Scan for the cell matching the given text and deliver its [x, y] coordinate at center. 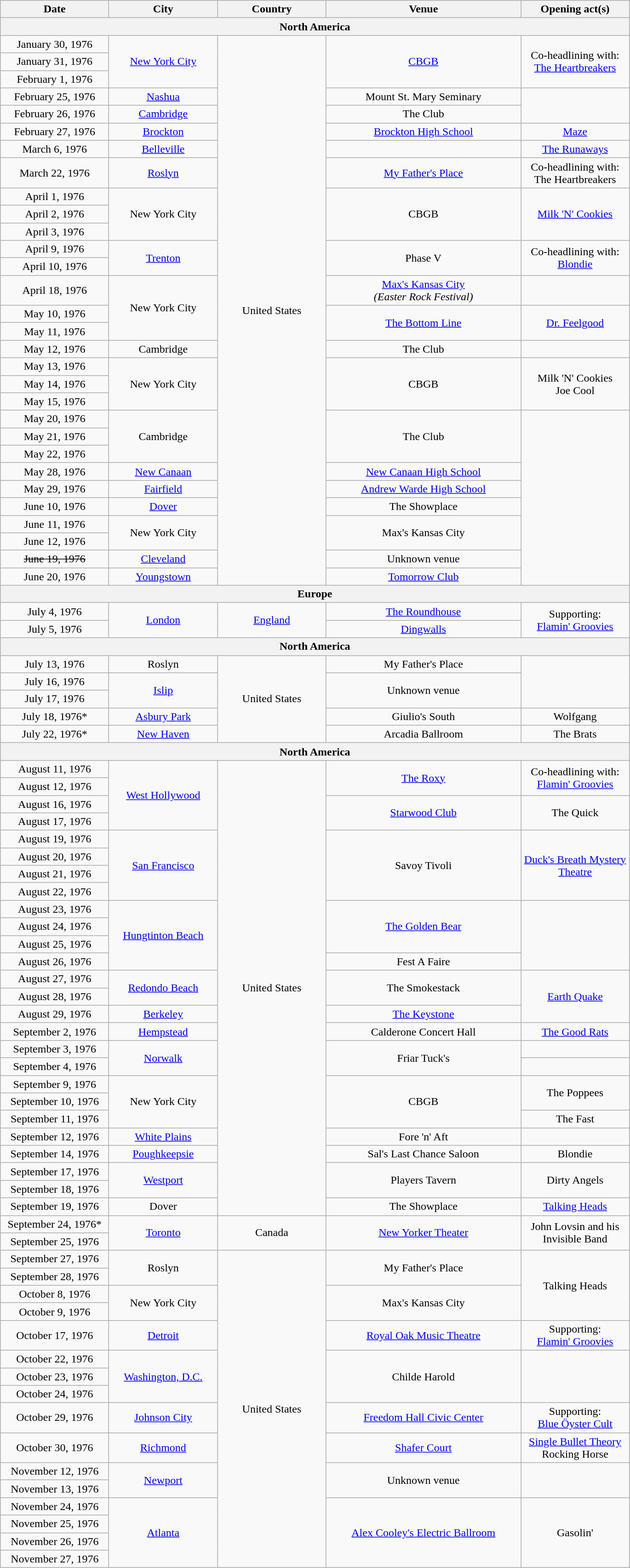
White Plains [163, 1137]
August 16, 1976 [55, 804]
Hempstead [163, 1031]
Tomorrow Club [424, 577]
September 2, 1976 [55, 1031]
Westport [163, 1180]
November 13, 1976 [55, 1489]
August 20, 1976 [55, 857]
Opening act(s) [575, 9]
Richmond [163, 1448]
November 26, 1976 [55, 1541]
Canada [272, 1233]
Andrew Warde High School [424, 489]
The Fast [575, 1119]
The Brats [575, 734]
Norwalk [163, 1058]
Hungtinton Beach [163, 935]
July 22, 1976* [55, 734]
May 15, 1976 [55, 401]
May 20, 1976 [55, 419]
July 16, 1976 [55, 681]
April 10, 1976 [55, 267]
The Poppees [575, 1093]
August 12, 1976 [55, 786]
Co-headlining with:Flamin' Groovies [575, 778]
October 29, 1976 [55, 1418]
June 19, 1976 [55, 559]
Shafer Court [424, 1448]
September 27, 1976 [55, 1259]
Supporting:Blue Öyster Cult [575, 1418]
February 26, 1976 [55, 114]
May 10, 1976 [55, 314]
Savoy Tivoli [424, 865]
Fairfield [163, 489]
January 30, 1976 [55, 44]
Newport [163, 1480]
The Bottom Line [424, 323]
September 4, 1976 [55, 1066]
London [163, 620]
May 11, 1976 [55, 332]
August 29, 1976 [55, 1014]
September 9, 1976 [55, 1084]
Freedom Hall Civic Center [424, 1418]
Trenton [163, 258]
The Good Rats [575, 1031]
August 23, 1976 [55, 909]
Europe [315, 594]
September 11, 1976 [55, 1119]
August 26, 1976 [55, 961]
August 21, 1976 [55, 874]
Milk 'N' CookiesJoe Cool [575, 384]
Youngstown [163, 577]
The Roundhouse [424, 612]
August 25, 1976 [55, 944]
May 22, 1976 [55, 454]
August 19, 1976 [55, 839]
September 14, 1976 [55, 1154]
Maze [575, 132]
Country [272, 9]
Arcadia Ballroom [424, 734]
The Keystone [424, 1014]
August 27, 1976 [55, 979]
October 30, 1976 [55, 1448]
Poughkeepsie [163, 1154]
July 4, 1976 [55, 612]
New Haven [163, 734]
October 9, 1976 [55, 1311]
September 18, 1976 [55, 1189]
Brockton High School [424, 132]
Detroit [163, 1335]
November 27, 1976 [55, 1559]
September 25, 1976 [55, 1242]
February 25, 1976 [55, 97]
March 6, 1976 [55, 149]
April 9, 1976 [55, 249]
June 11, 1976 [55, 524]
Johnson City [163, 1418]
Fest A Faire [424, 961]
October 24, 1976 [55, 1394]
May 12, 1976 [55, 349]
September 10, 1976 [55, 1102]
Venue [424, 9]
Brockton [163, 132]
September 12, 1976 [55, 1137]
September 24, 1976* [55, 1224]
Toronto [163, 1233]
October 8, 1976 [55, 1294]
West Hollywood [163, 795]
Dingwalls [424, 629]
Berkeley [163, 1014]
The Golden Bear [424, 927]
Cleveland [163, 559]
Alex Cooley's Electric Ballroom [424, 1533]
September 17, 1976 [55, 1172]
Wolfgang [575, 716]
August 17, 1976 [55, 822]
Players Tavern [424, 1180]
October 22, 1976 [55, 1359]
The Runaways [575, 149]
July 13, 1976 [55, 664]
John Lovsin and his Invisible Band [575, 1233]
Fore 'n' Aft [424, 1137]
Max's Kansas City(Easter Rock Festival) [424, 291]
July 5, 1976 [55, 629]
The Quick [575, 813]
Asbury Park [163, 716]
May 21, 1976 [55, 436]
City [163, 9]
March 22, 1976 [55, 173]
Calderone Concert Hall [424, 1031]
New Canaan High School [424, 471]
Royal Oak Music Theatre [424, 1335]
Nashua [163, 97]
April 3, 1976 [55, 231]
August 11, 1976 [55, 769]
Childe Harold [424, 1376]
September 28, 1976 [55, 1276]
October 23, 1976 [55, 1376]
New Yorker Theater [424, 1233]
Belleville [163, 149]
February 1, 1976 [55, 79]
September 19, 1976 [55, 1207]
The Roxy [424, 778]
October 17, 1976 [55, 1335]
Mount St. Mary Seminary [424, 97]
Sal's Last Chance Saloon [424, 1154]
The Smokestack [424, 988]
September 3, 1976 [55, 1049]
Redondo Beach [163, 988]
November 12, 1976 [55, 1471]
April 2, 1976 [55, 214]
November 25, 1976 [55, 1524]
England [272, 620]
January 31, 1976 [55, 62]
April 1, 1976 [55, 196]
July 17, 1976 [55, 699]
Dr. Feelgood [575, 323]
June 12, 1976 [55, 542]
May 13, 1976 [55, 366]
May 28, 1976 [55, 471]
Atlanta [163, 1533]
San Francisco [163, 865]
Date [55, 9]
Giulio's South [424, 716]
November 24, 1976 [55, 1506]
Blondie [575, 1154]
Friar Tuck's [424, 1058]
Duck's Breath Mystery Theatre [575, 865]
Co-headlining with:Blondie [575, 258]
Dirty Angels [575, 1180]
Milk 'N' Cookies [575, 214]
August 24, 1976 [55, 927]
May 14, 1976 [55, 384]
June 10, 1976 [55, 506]
New Canaan [163, 471]
June 20, 1976 [55, 577]
May 29, 1976 [55, 489]
April 18, 1976 [55, 291]
August 22, 1976 [55, 892]
Islip [163, 690]
Washington, D.C. [163, 1376]
Gasolin' [575, 1533]
February 27, 1976 [55, 132]
Earth Quake [575, 996]
Starwood Club [424, 813]
Single Bullet TheoryRocking Horse [575, 1448]
July 18, 1976* [55, 716]
Phase V [424, 258]
August 28, 1976 [55, 996]
